Scan for the cell matching the given text and deliver its [x, y] coordinate at center. 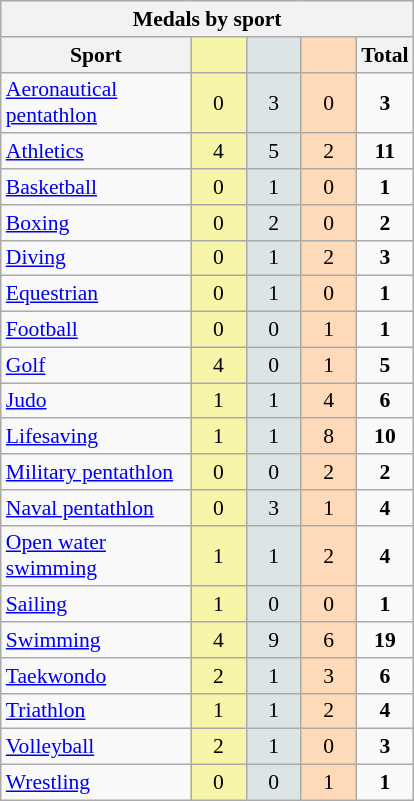
Aeronautical pentathlon [96, 102]
Basketball [96, 187]
Medals by sport [208, 19]
19 [384, 640]
Golf [96, 365]
Boxing [96, 223]
Equestrian [96, 294]
8 [328, 437]
10 [384, 437]
Football [96, 330]
Triathlon [96, 711]
Lifesaving [96, 437]
Diving [96, 258]
Judo [96, 401]
Athletics [96, 152]
Taekwondo [96, 676]
Total [384, 55]
Volleyball [96, 747]
Wrestling [96, 783]
9 [274, 640]
Swimming [96, 640]
Naval pentathlon [96, 508]
Open water swimming [96, 556]
11 [384, 152]
Sailing [96, 605]
Military pentathlon [96, 472]
Sport [96, 55]
